Determine the (x, y) coordinate at the center of the cell enclosing the given text.  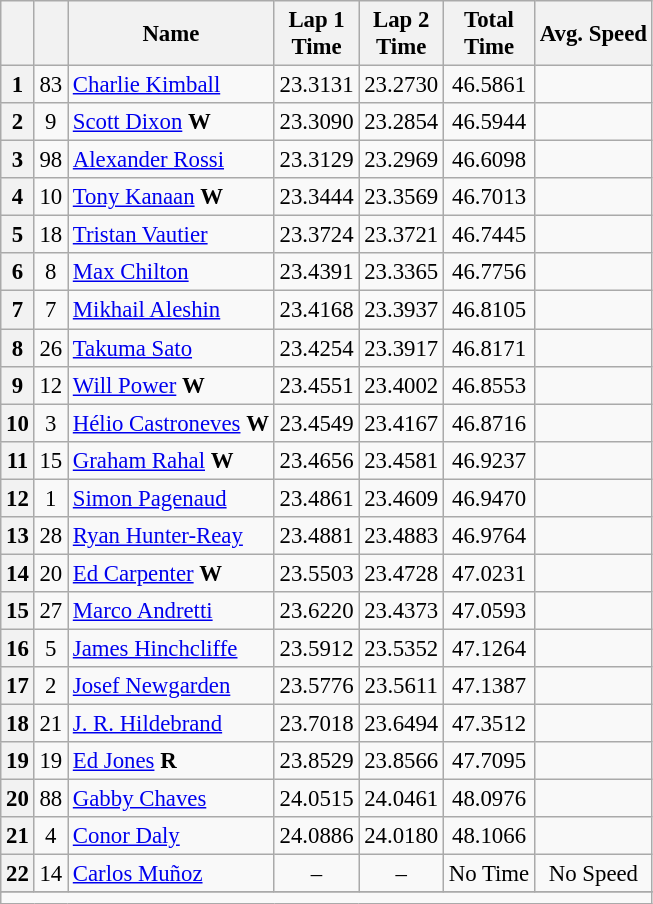
23.4551 (316, 385)
No Time (490, 874)
23.3129 (316, 160)
83 (50, 85)
24.0886 (316, 836)
23.5503 (316, 573)
Lap 2Time (402, 34)
Conor Daly (172, 836)
27 (50, 611)
46.7445 (490, 235)
Tristan Vautier (172, 235)
Charlie Kimball (172, 85)
Lap 1Time (316, 34)
46.8716 (490, 423)
Josef Newgarden (172, 686)
23.7018 (316, 724)
47.0593 (490, 611)
23.6494 (402, 724)
Carlos Muñoz (172, 874)
23.3724 (316, 235)
24.0461 (402, 799)
46.6098 (490, 160)
23.2854 (402, 122)
23.3937 (402, 310)
24.0180 (402, 836)
46.8171 (490, 348)
23.8566 (402, 761)
Mikhail Aleshin (172, 310)
23.4881 (316, 536)
26 (50, 348)
Scott Dixon W (172, 122)
23.3365 (402, 273)
23.4609 (402, 498)
6 (18, 273)
46.5944 (490, 122)
23.2969 (402, 160)
98 (50, 160)
Simon Pagenaud (172, 498)
Avg. Speed (594, 34)
23.3090 (316, 122)
23.5776 (316, 686)
23.8529 (316, 761)
23.4391 (316, 273)
47.1387 (490, 686)
Name (172, 34)
46.7756 (490, 273)
46.9764 (490, 536)
48.1066 (490, 836)
17 (18, 686)
23.4373 (402, 611)
Hélio Castroneves W (172, 423)
23.5912 (316, 648)
46.8553 (490, 385)
23.4728 (402, 573)
23.4549 (316, 423)
13 (18, 536)
Ryan Hunter-Reay (172, 536)
23.5611 (402, 686)
16 (18, 648)
Ed Jones R (172, 761)
47.3512 (490, 724)
23.4883 (402, 536)
88 (50, 799)
23.4861 (316, 498)
Max Chilton (172, 273)
23.4581 (402, 460)
48.0976 (490, 799)
23.4168 (316, 310)
46.5861 (490, 85)
Alexander Rossi (172, 160)
11 (18, 460)
23.3131 (316, 85)
46.8105 (490, 310)
23.6220 (316, 611)
Ed Carpenter W (172, 573)
Graham Rahal W (172, 460)
23.5352 (402, 648)
TotalTime (490, 34)
Will Power W (172, 385)
J. R. Hildebrand (172, 724)
28 (50, 536)
47.7095 (490, 761)
James Hinchcliffe (172, 648)
Gabby Chaves (172, 799)
23.3917 (402, 348)
23.3569 (402, 197)
22 (18, 874)
23.4167 (402, 423)
Marco Andretti (172, 611)
23.2730 (402, 85)
23.3721 (402, 235)
23.4002 (402, 385)
No Speed (594, 874)
Tony Kanaan W (172, 197)
47.0231 (490, 573)
46.7013 (490, 197)
47.1264 (490, 648)
23.4656 (316, 460)
46.9470 (490, 498)
Takuma Sato (172, 348)
46.9237 (490, 460)
23.3444 (316, 197)
23.4254 (316, 348)
24.0515 (316, 799)
